Detect which cell encompasses the target text, then output its [X, Y] center coordinate. 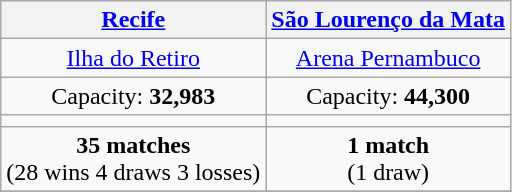
Capacity: 44,300 [388, 96]
1 match(1 draw) [388, 158]
Arena Pernambuco [388, 58]
Capacity: 32,983 [134, 96]
Recife [134, 20]
35 matches(28 wins 4 draws 3 losses) [134, 158]
São Lourenço da Mata [388, 20]
Ilha do Retiro [134, 58]
